Output the [X, Y] coordinate of the center of the cell containing the given text.  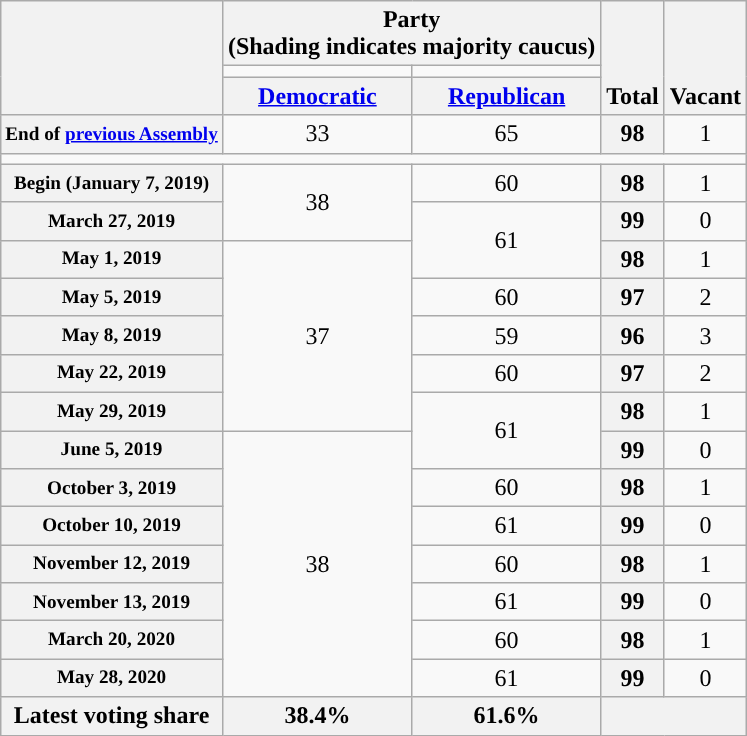
37 [317, 335]
Republican [506, 96]
May 5, 2019 [112, 297]
Party (Shading indicates majority caucus) [411, 34]
38.4% [317, 716]
March 27, 2019 [112, 221]
November 12, 2019 [112, 564]
59 [506, 335]
May 22, 2019 [112, 373]
November 13, 2019 [112, 602]
Begin (January 7, 2019) [112, 183]
May 29, 2019 [112, 411]
Democratic [317, 96]
Vacant [705, 58]
65 [506, 134]
Total [633, 58]
3 [705, 335]
October 10, 2019 [112, 526]
Latest voting share [112, 716]
May 1, 2019 [112, 259]
May 28, 2020 [112, 678]
June 5, 2019 [112, 449]
96 [633, 335]
March 20, 2020 [112, 640]
End of previous Assembly [112, 134]
33 [317, 134]
61.6% [506, 716]
May 8, 2019 [112, 335]
October 3, 2019 [112, 488]
